Pinpoint the cell where the given text exists, returning its (X, Y) midpoint coordinate. 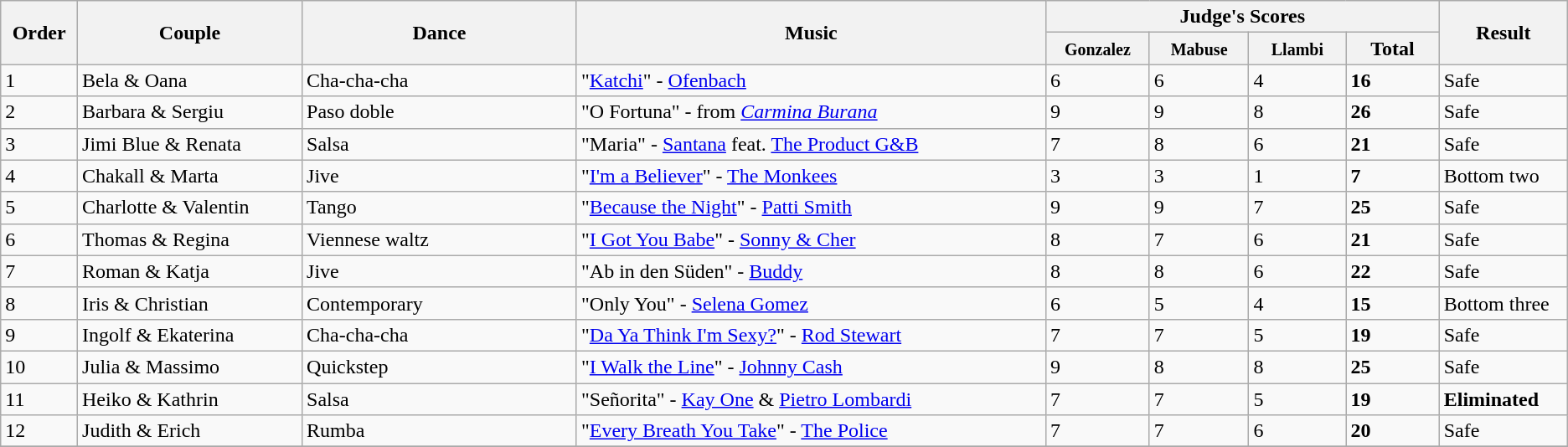
Result (1503, 33)
Bottom two (1503, 176)
Gonzalez (1097, 49)
Tango (440, 208)
Paso doble (440, 112)
2 (39, 112)
Roman & Katja (190, 271)
Music (811, 33)
"Maria" - Santana feat. The Product G&B (811, 144)
Charlotte & Valentin (190, 208)
Bottom three (1503, 303)
"Ab in den Süden" - Buddy (811, 271)
Heiko & Kathrin (190, 399)
Chakall & Marta (190, 176)
Judge's Scores (1242, 17)
Quickstep (440, 367)
Mabuse (1199, 49)
"Katchi" - Ofenbach (811, 80)
15 (1392, 303)
"I Walk the Line" - Johnny Cash (811, 367)
11 (39, 399)
Contemporary (440, 303)
Iris & Christian (190, 303)
"Da Ya Think I'm Sexy?" - Rod Stewart (811, 335)
Total (1392, 49)
Jimi Blue & Renata (190, 144)
Dance (440, 33)
Judith & Erich (190, 431)
16 (1392, 80)
"Only You" - Selena Gomez (811, 303)
Order (39, 33)
Ingolf & Ekaterina (190, 335)
26 (1392, 112)
Barbara & Sergiu (190, 112)
"Señorita" - Kay One & Pietro Lombardi (811, 399)
"Because the Night" - Patti Smith (811, 208)
Julia & Massimo (190, 367)
12 (39, 431)
10 (39, 367)
"Every Breath You Take" - The Police (811, 431)
Couple (190, 33)
20 (1392, 431)
Llambi (1297, 49)
Thomas & Regina (190, 239)
Rumba (440, 431)
22 (1392, 271)
"I'm a Believer" - The Monkees (811, 176)
Bela & Oana (190, 80)
"I Got You Babe" - Sonny & Cher (811, 239)
"O Fortuna" - from Carmina Burana (811, 112)
Viennese waltz (440, 239)
Eliminated (1503, 399)
